From the cell containing the given text, extract its center point as [x, y] coordinate. 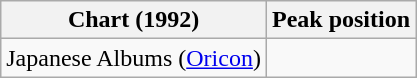
Japanese Albums (Oricon) [134, 58]
Peak position [340, 20]
Chart (1992) [134, 20]
